Determine the [x, y] coordinate at the center of the cell enclosing the given text.  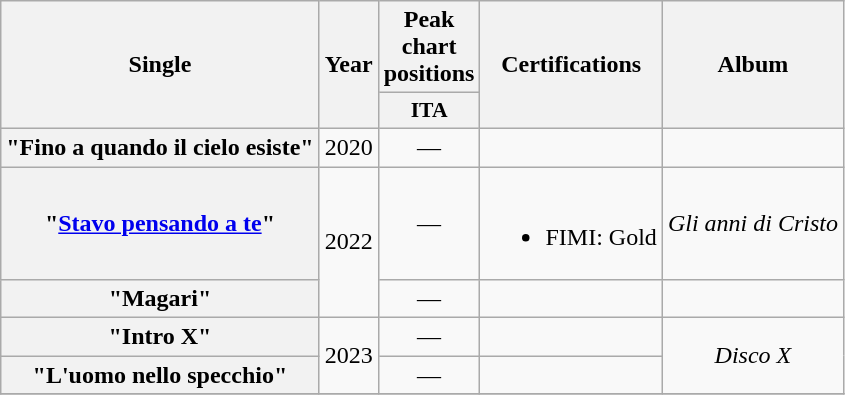
"Intro X" [160, 337]
2020 [348, 147]
"Stavo pensando a te" [160, 222]
Year [348, 65]
ITA [429, 111]
Gli anni di Cristo [752, 222]
Disco X [752, 356]
Certifications [571, 65]
Peak chart positions [429, 47]
2022 [348, 242]
FIMI: Gold [571, 222]
"Fino a quando il cielo esiste" [160, 147]
Album [752, 65]
2023 [348, 356]
Single [160, 65]
"L'uomo nello specchio" [160, 375]
"Magari" [160, 299]
